Search for the cell housing the specified text and yield its (X, Y) center coordinate. 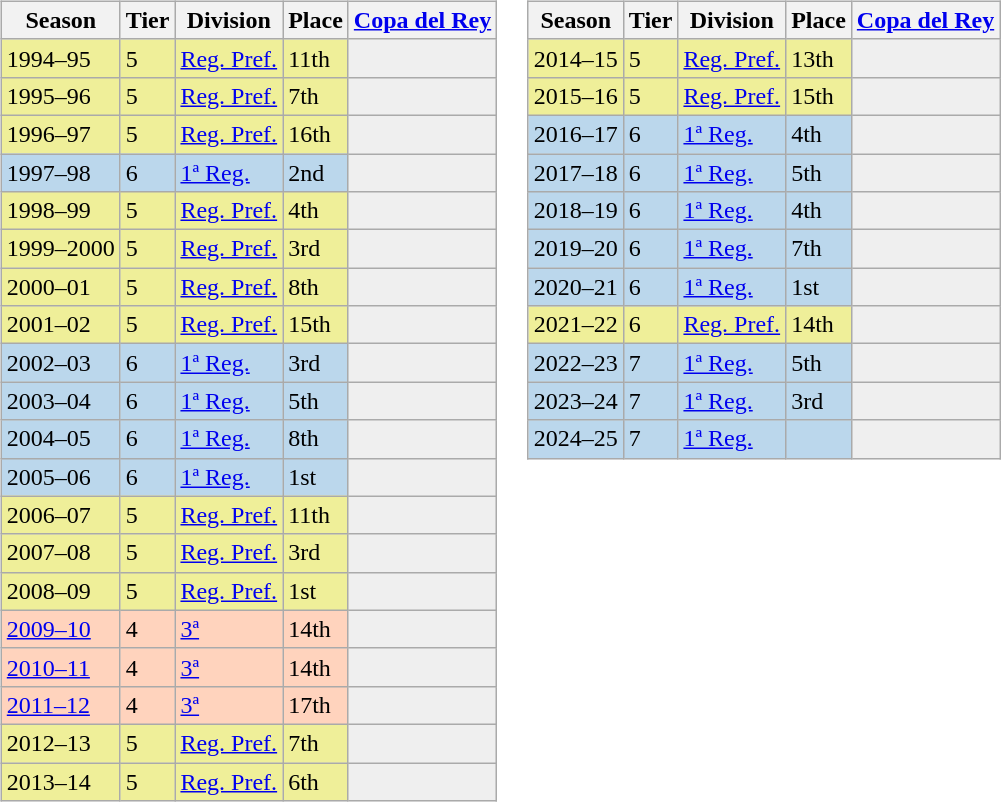
1996–97 (60, 134)
2011–12 (60, 705)
2023–24 (576, 401)
2024–25 (576, 439)
2004–05 (60, 439)
2001–02 (60, 325)
2010–11 (60, 667)
1997–98 (60, 173)
2007–08 (60, 553)
2019–20 (576, 249)
2012–13 (60, 743)
13th (819, 58)
2003–04 (60, 401)
2013–14 (60, 781)
2022–23 (576, 363)
1995–96 (60, 96)
16th (316, 134)
2006–07 (60, 515)
2nd (316, 173)
2016–17 (576, 134)
2017–18 (576, 173)
2002–03 (60, 363)
2000–01 (60, 287)
17th (316, 705)
2008–09 (60, 591)
2020–21 (576, 287)
2018–19 (576, 211)
2009–10 (60, 629)
1994–95 (60, 58)
6th (316, 781)
2015–16 (576, 96)
1998–99 (60, 211)
2014–15 (576, 58)
2005–06 (60, 477)
1999–2000 (60, 249)
2021–22 (576, 325)
